Scan for the cell matching the given text and deliver its [x, y] coordinate at center. 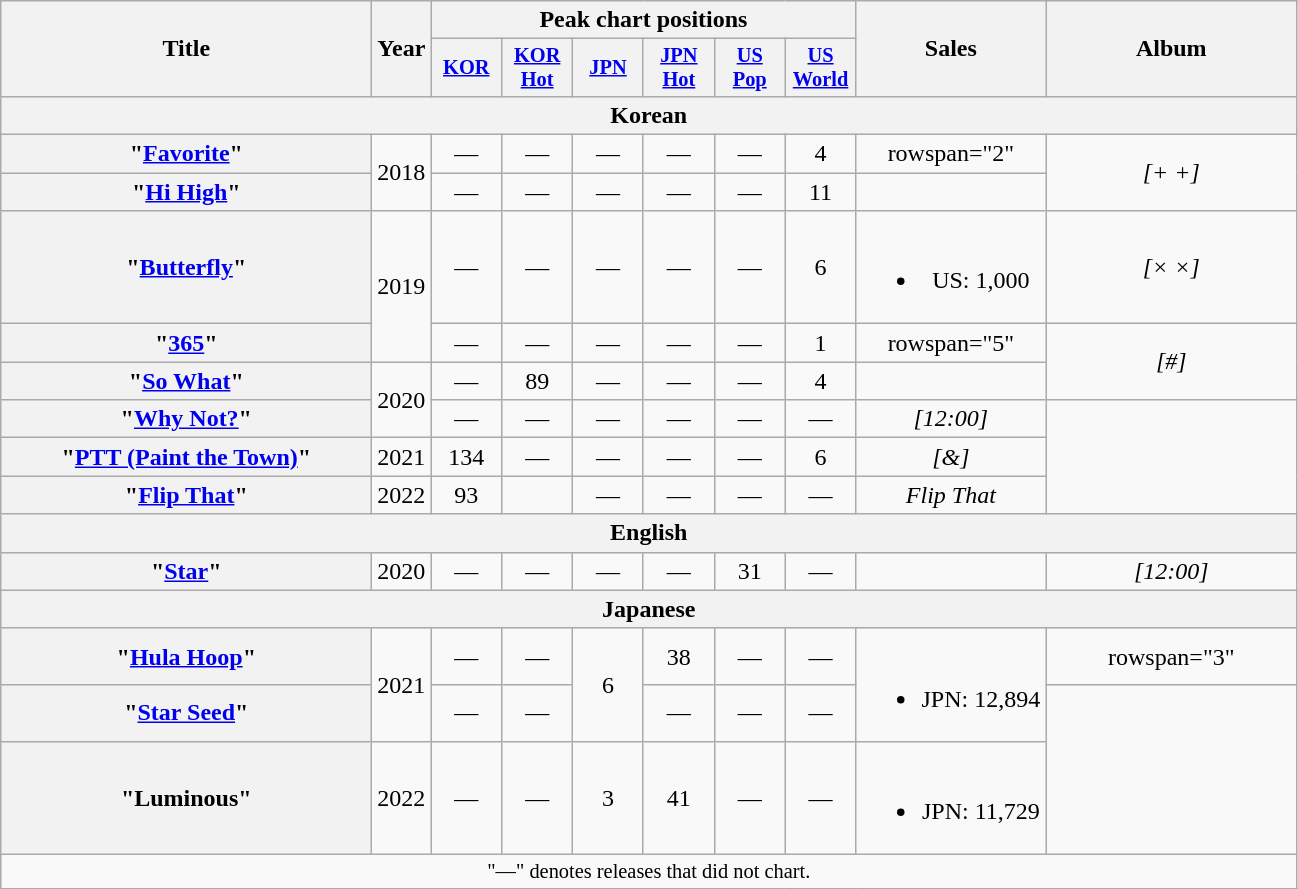
JPN: 12,894 [951, 684]
134 [466, 457]
KOR [466, 68]
Korean [649, 115]
41 [678, 798]
Flip That [951, 495]
"Hi High" [186, 192]
38 [678, 656]
rowspan="2" [951, 154]
"PTT (Paint the Town)" [186, 457]
US: 1,000 [951, 268]
93 [466, 495]
3 [608, 798]
JPN [608, 68]
Year [402, 49]
11 [820, 192]
"Star Seed" [186, 714]
"Luminous" [186, 798]
2018 [402, 173]
rowspan="3" [1172, 656]
"Butterfly" [186, 268]
89 [538, 381]
"So What" [186, 381]
2019 [402, 286]
[&] [951, 457]
31 [750, 571]
JPNHot [678, 68]
Title [186, 49]
USWorld [820, 68]
English [649, 533]
rowspan="5" [951, 343]
Album [1172, 49]
Japanese [649, 609]
JPN: 11,729 [951, 798]
KORHot [538, 68]
[#] [1172, 362]
[+ +] [1172, 173]
"—" denotes releases that did not chart. [649, 871]
Sales [951, 49]
"Star" [186, 571]
USPop [750, 68]
[× ×] [1172, 268]
1 [820, 343]
"Favorite" [186, 154]
"Why Not?" [186, 419]
"Flip That" [186, 495]
"365" [186, 343]
"Hula Hoop" [186, 656]
Peak chart positions [644, 20]
